Locate the cell with the specified text and output its [X, Y] center coordinate. 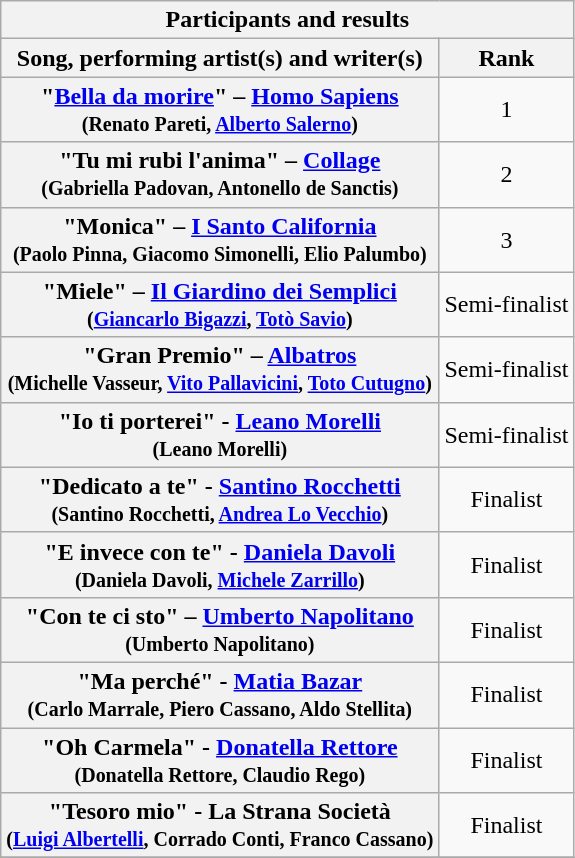
"Monica" – I Santo California(Paolo Pinna, Giacomo Simonelli, Elio Palumbo) [220, 240]
Rank [506, 58]
"Gran Premio" – Albatros(Michelle Vasseur, Vito Pallavicini, Toto Cutugno) [220, 370]
Participants and results [288, 20]
"Ma perché" - Matia Bazar(Carlo Marrale, Piero Cassano, Aldo Stellita) [220, 694]
"Miele" – Il Giardino dei Semplici(Giancarlo Bigazzi, Totò Savio) [220, 304]
"Io ti porterei" - Leano Morelli(Leano Morelli) [220, 434]
Song, performing artist(s) and writer(s) [220, 58]
2 [506, 174]
"E invece con te" - Daniela Davoli(Daniela Davoli, Michele Zarrillo) [220, 564]
"Oh Carmela" - Donatella Rettore(Donatella Rettore, Claudio Rego) [220, 760]
1 [506, 110]
"Con te ci sto" – Umberto Napolitano(Umberto Napolitano) [220, 630]
3 [506, 240]
"Tesoro mio" - La Strana Società(Luigi Albertelli, Corrado Conti, Franco Cassano) [220, 826]
"Dedicato a te" - Santino Rocchetti (Santino Rocchetti, Andrea Lo Vecchio) [220, 500]
"Tu mi rubi l'anima" – Collage(Gabriella Padovan, Antonello de Sanctis) [220, 174]
"Bella da morire" – Homo Sapiens(Renato Pareti, Alberto Salerno) [220, 110]
